Provide the [X, Y] coordinate of the cell's center where the given text is located.  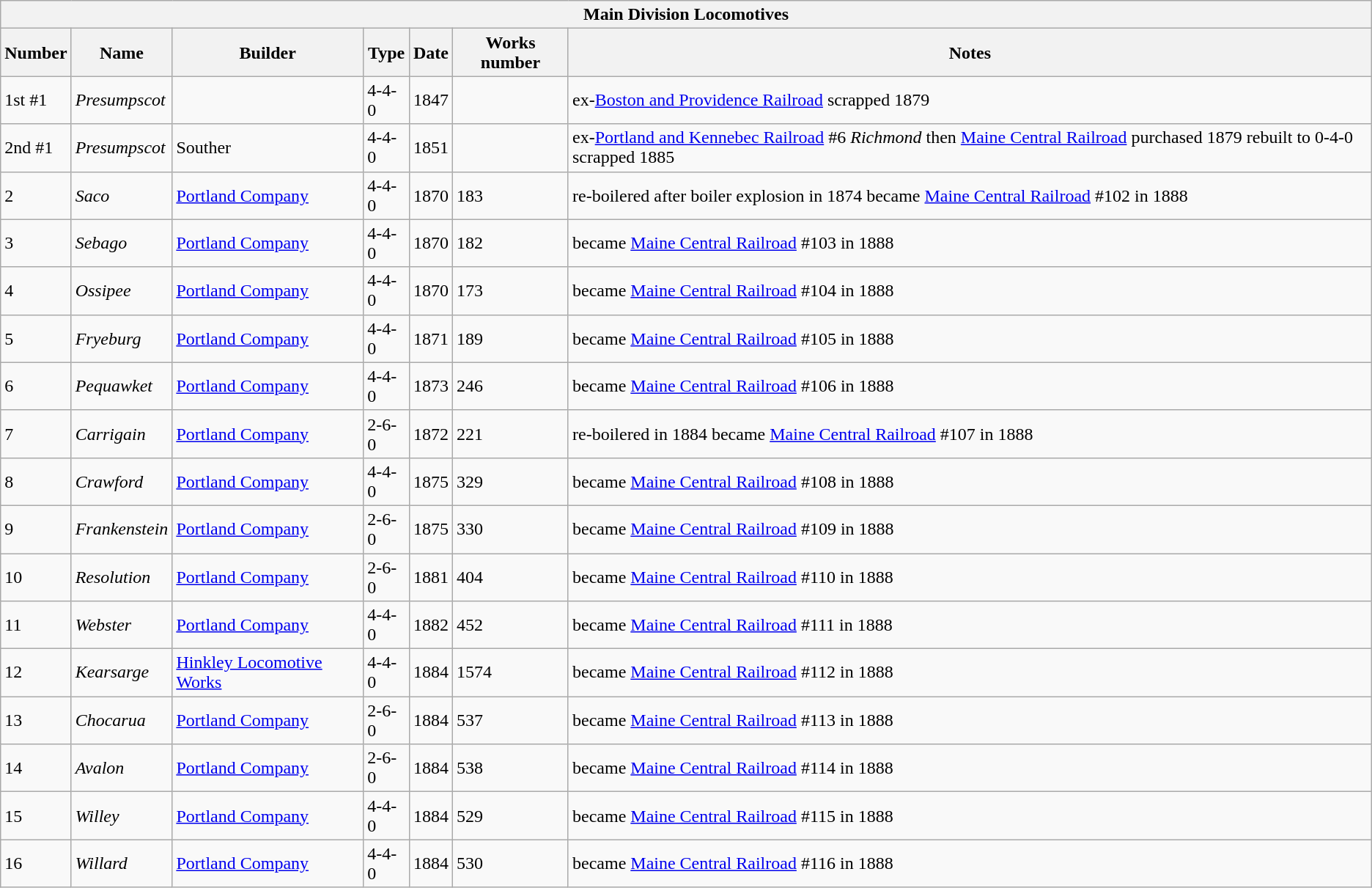
330 [511, 529]
Kearsarge [122, 673]
173 [511, 290]
1574 [511, 673]
became Maine Central Railroad #113 in 1888 [970, 720]
529 [511, 815]
1847 [431, 100]
2nd #1 [36, 148]
12 [36, 673]
became Maine Central Railroad #103 in 1888 [970, 243]
Ossipee [122, 290]
became Maine Central Railroad #105 in 1888 [970, 339]
became Maine Central Railroad #114 in 1888 [970, 768]
Notes [970, 53]
Souther [268, 148]
246 [511, 386]
183 [511, 195]
Pequawket [122, 386]
Resolution [122, 576]
became Maine Central Railroad #112 in 1888 [970, 673]
1851 [431, 148]
re-boilered in 1884 became Maine Central Railroad #107 in 1888 [970, 434]
became Maine Central Railroad #109 in 1888 [970, 529]
1882 [431, 625]
9 [36, 529]
Willey [122, 815]
Works number [511, 53]
1871 [431, 339]
14 [36, 768]
Saco [122, 195]
182 [511, 243]
404 [511, 576]
Avalon [122, 768]
1st #1 [36, 100]
Crawford [122, 481]
became Maine Central Railroad #116 in 1888 [970, 864]
re-boilered after boiler explosion in 1874 became Maine Central Railroad #102 in 1888 [970, 195]
became Maine Central Railroad #111 in 1888 [970, 625]
6 [36, 386]
13 [36, 720]
Willard [122, 864]
537 [511, 720]
11 [36, 625]
Number [36, 53]
became Maine Central Railroad #110 in 1888 [970, 576]
ex-Boston and Providence Railroad scrapped 1879 [970, 100]
5 [36, 339]
10 [36, 576]
Sebago [122, 243]
2 [36, 195]
3 [36, 243]
Date [431, 53]
became Maine Central Railroad #115 in 1888 [970, 815]
4 [36, 290]
Builder [268, 53]
Main Division Locomotives [686, 15]
15 [36, 815]
Hinkley Locomotive Works [268, 673]
7 [36, 434]
189 [511, 339]
538 [511, 768]
ex-Portland and Kennebec Railroad #6 Richmond then Maine Central Railroad purchased 1879 rebuilt to 0-4-0 scrapped 1885 [970, 148]
221 [511, 434]
16 [36, 864]
329 [511, 481]
Frankenstein [122, 529]
Chocarua [122, 720]
Carrigain [122, 434]
Type [387, 53]
452 [511, 625]
Name [122, 53]
became Maine Central Railroad #106 in 1888 [970, 386]
8 [36, 481]
1873 [431, 386]
became Maine Central Railroad #108 in 1888 [970, 481]
became Maine Central Railroad #104 in 1888 [970, 290]
1872 [431, 434]
1881 [431, 576]
530 [511, 864]
Webster [122, 625]
Fryeburg [122, 339]
